Determine the [x, y] coordinate at the center of the cell enclosing the given text.  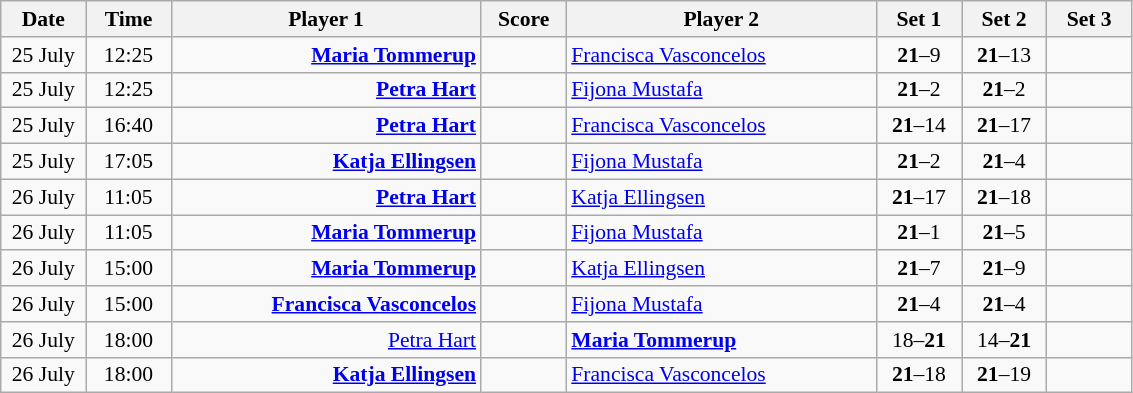
Player 2 [721, 19]
21–5 [1004, 233]
Score [524, 19]
16:40 [128, 126]
Set 3 [1090, 19]
Set 2 [1004, 19]
21–14 [918, 126]
21–13 [1004, 55]
21–1 [918, 233]
18–21 [918, 340]
Player 1 [326, 19]
14–21 [1004, 340]
17:05 [128, 162]
21–19 [1004, 375]
Date [44, 19]
Time [128, 19]
Set 1 [918, 19]
21–7 [918, 269]
